Pinpoint the cell where the given text exists, returning its (x, y) midpoint coordinate. 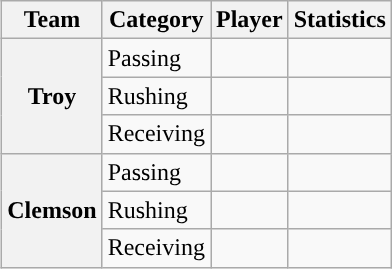
Troy (52, 96)
Statistics (340, 20)
Category (156, 20)
Player (249, 20)
Team (52, 20)
Clemson (52, 210)
